Return (X, Y) of the center of cell containing provided text 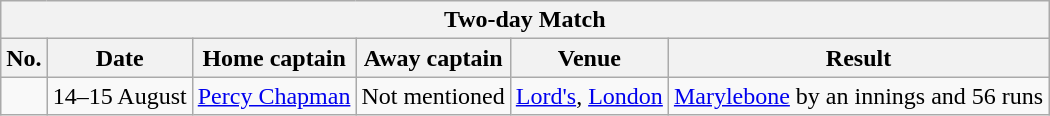
Venue (589, 58)
Away captain (433, 58)
Two-day Match (525, 20)
No. (24, 58)
Lord's, London (589, 96)
14–15 August (120, 96)
Marylebone by an innings and 56 runs (858, 96)
Result (858, 58)
Not mentioned (433, 96)
Home captain (274, 58)
Date (120, 58)
Percy Chapman (274, 96)
